Capture the cell that displays the provided text and extract its [X, Y] central coordinate. 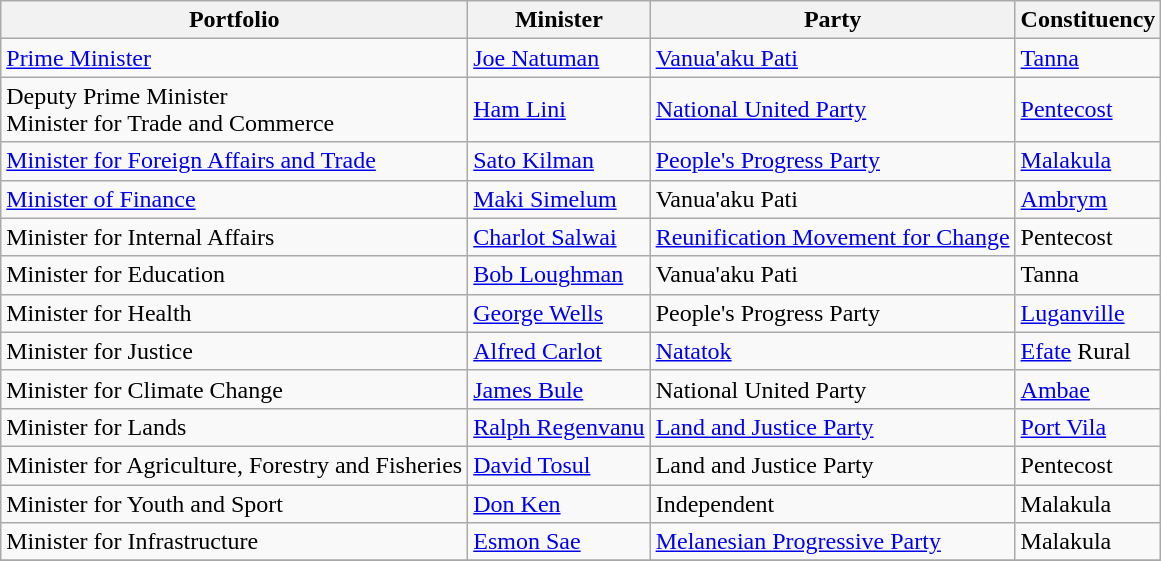
Ambrym [1088, 199]
Sato Kilman [559, 161]
Minister for Foreign Affairs and Trade [234, 161]
Minister for Health [234, 313]
Don Ken [559, 503]
Constituency [1088, 20]
Maki Simelum [559, 199]
Minister for Justice [234, 351]
James Bule [559, 389]
George Wells [559, 313]
Minister for Education [234, 275]
Alfred Carlot [559, 351]
Minister for Climate Change [234, 389]
Ralph Regenvanu [559, 427]
Ambae [1088, 389]
Esmon Sae [559, 542]
Bob Loughman [559, 275]
Minister for Infrastructure [234, 542]
Minister [559, 20]
Minister for Youth and Sport [234, 503]
Minister for Agriculture, Forestry and Fisheries [234, 465]
Deputy Prime MinisterMinister for Trade and Commerce [234, 110]
Party [832, 20]
Minister of Finance [234, 199]
Minister for Internal Affairs [234, 237]
David Tosul [559, 465]
Natatok [832, 351]
Ham Lini [559, 110]
Efate Rural [1088, 351]
Reunification Movement for Change [832, 237]
Portfolio [234, 20]
Melanesian Progressive Party [832, 542]
Minister for Lands [234, 427]
Luganville [1088, 313]
Port Vila [1088, 427]
Joe Natuman [559, 58]
Independent [832, 503]
Charlot Salwai [559, 237]
Prime Minister [234, 58]
